Provide the [x, y] coordinate of the cell's center where the given text is located.  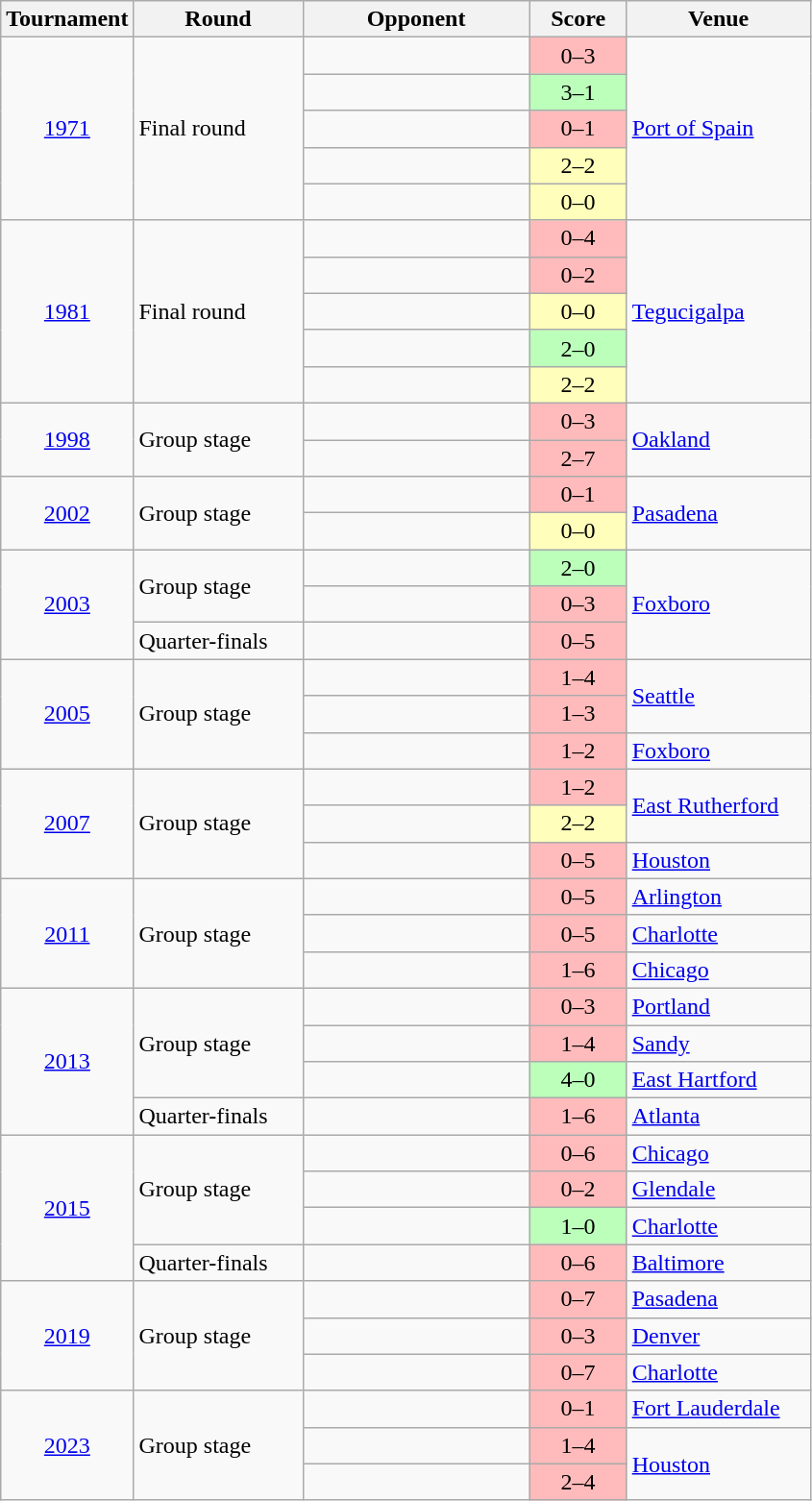
2–7 [578, 458]
2019 [67, 1336]
1998 [67, 439]
East Rutherford [719, 805]
Venue [719, 19]
Baltimore [719, 1263]
1–0 [578, 1226]
Tournament [67, 19]
2015 [67, 1208]
2003 [67, 604]
1981 [67, 311]
Port of Spain [719, 129]
2023 [67, 1445]
Arlington [719, 897]
2007 [67, 824]
3–1 [578, 92]
Fort Lauderdale [719, 1409]
1–3 [578, 714]
2002 [67, 513]
2005 [67, 714]
Denver [719, 1336]
2011 [67, 933]
Portland [719, 1006]
4–0 [578, 1080]
2013 [67, 1061]
Round [218, 19]
Glendale [719, 1190]
East Hartford [719, 1080]
Opponent [416, 19]
2–4 [578, 1482]
Score [578, 19]
Oakland [719, 439]
1971 [67, 129]
Tegucigalpa [719, 311]
Sandy [719, 1043]
Atlanta [719, 1117]
Seattle [719, 696]
0–4 [578, 238]
